Locate the cell with the specified text and output its (x, y) center coordinate. 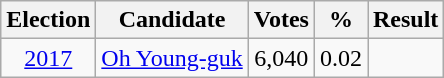
Votes (281, 20)
0.02 (340, 58)
Election (48, 20)
Result (406, 20)
% (340, 20)
2017 (48, 58)
Candidate (172, 20)
Oh Young-guk (172, 58)
6,040 (281, 58)
